Pinpoint the cell where the given text exists, returning its [x, y] midpoint coordinate. 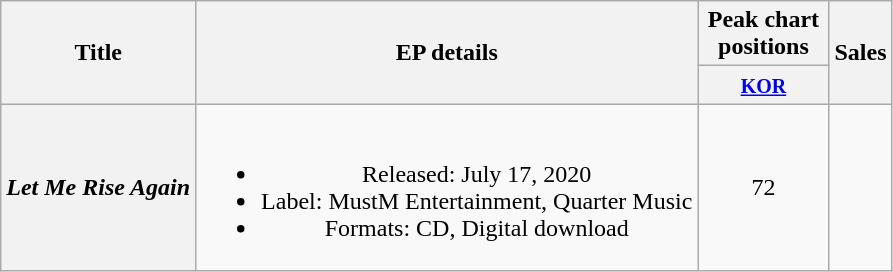
Peak chart positions [764, 34]
Released: July 17, 2020Label: MustM Entertainment, Quarter MusicFormats: CD, Digital download [447, 188]
Sales [860, 52]
72 [764, 188]
Let Me Rise Again [98, 188]
EP details [447, 52]
Title [98, 52]
KOR [764, 85]
